Locate the cell with the specified text and output its (x, y) center coordinate. 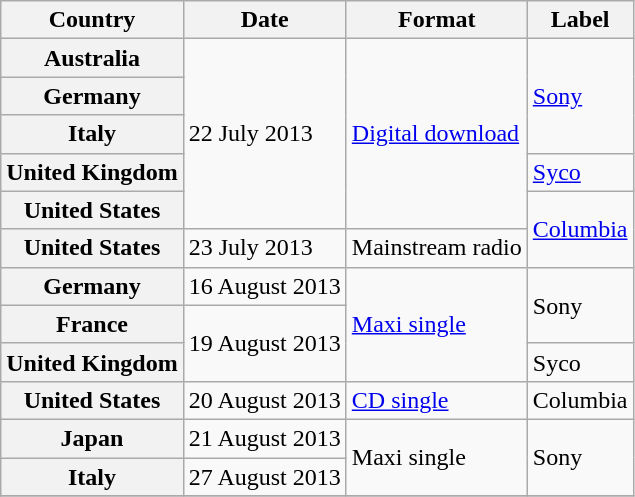
Mainstream radio (436, 248)
France (92, 324)
20 August 2013 (264, 400)
22 July 2013 (264, 134)
Australia (92, 58)
19 August 2013 (264, 343)
Japan (92, 438)
CD single (436, 400)
Digital download (436, 134)
27 August 2013 (264, 477)
Date (264, 20)
23 July 2013 (264, 248)
21 August 2013 (264, 438)
Format (436, 20)
Country (92, 20)
Label (580, 20)
16 August 2013 (264, 286)
